Extract the (x, y) coordinate from the center of the cell holding the provided text.  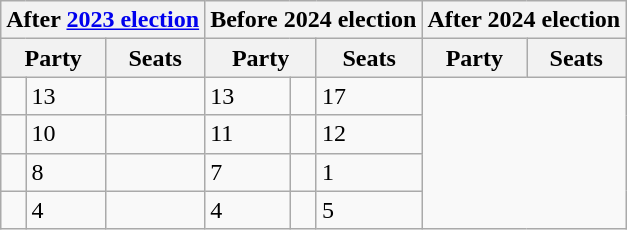
5 (368, 210)
10 (66, 134)
17 (368, 96)
After 2024 election (524, 20)
11 (248, 134)
8 (66, 172)
7 (248, 172)
12 (368, 134)
After 2023 election (103, 20)
Before 2024 election (314, 20)
1 (368, 172)
